Provide the [x, y] coordinate of the cell's center where the given text is located.  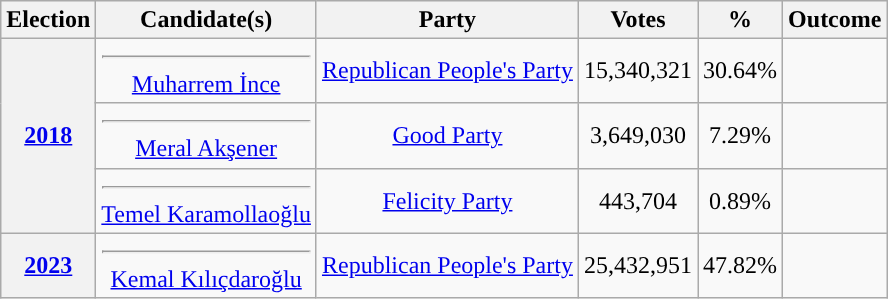
Candidate(s) [206, 19]
Meral Akşener [206, 136]
Temel Karamollaoğlu [206, 200]
% [740, 19]
2018 [48, 136]
443,704 [638, 200]
3,649,030 [638, 136]
Muharrem İnce [206, 70]
0.89% [740, 200]
Felicity Party [447, 200]
Election [48, 19]
Party [447, 19]
15,340,321 [638, 70]
Good Party [447, 136]
2023 [48, 266]
7.29% [740, 136]
25,432,951 [638, 266]
30.64% [740, 70]
Outcome [835, 19]
Votes [638, 19]
47.82% [740, 266]
Kemal Kılıçdaroğlu [206, 266]
